Scan for the cell matching the given text and deliver its [x, y] coordinate at center. 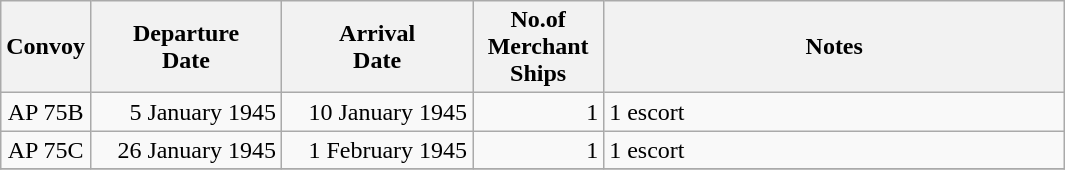
Convoy [46, 47]
No.of Merchant Ships [538, 47]
AP 75C [46, 150]
26 January 1945 [186, 150]
5 January 1945 [186, 112]
Notes [834, 47]
DepartureDate [186, 47]
AP 75B [46, 112]
10 January 1945 [378, 112]
ArrivalDate [378, 47]
1 February 1945 [378, 150]
